Pinpoint the cell where the given text exists, returning its [X, Y] midpoint coordinate. 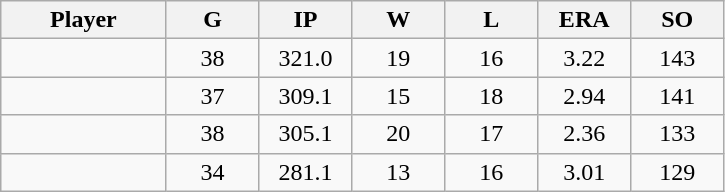
18 [492, 96]
13 [398, 172]
L [492, 20]
309.1 [306, 96]
19 [398, 58]
143 [678, 58]
37 [212, 96]
IP [306, 20]
15 [398, 96]
141 [678, 96]
W [398, 20]
281.1 [306, 172]
3.01 [584, 172]
321.0 [306, 58]
2.36 [584, 134]
3.22 [584, 58]
34 [212, 172]
305.1 [306, 134]
129 [678, 172]
17 [492, 134]
SO [678, 20]
ERA [584, 20]
20 [398, 134]
133 [678, 134]
Player [84, 20]
2.94 [584, 96]
G [212, 20]
